Locate the cell with the specified text and output its (X, Y) center coordinate. 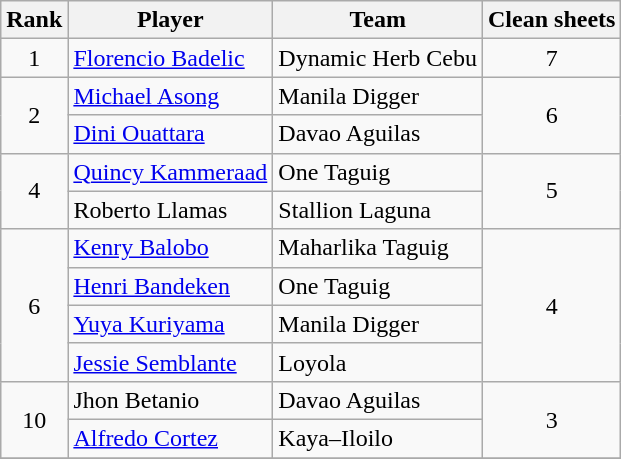
Alfredo Cortez (170, 438)
Roberto Llamas (170, 210)
Kenry Balobo (170, 248)
Rank (34, 20)
Michael Asong (170, 96)
Yuya Kuriyama (170, 324)
7 (552, 58)
Dynamic Herb Cebu (378, 58)
Henri Bandeken (170, 286)
Team (378, 20)
Loyola (378, 362)
Stallion Laguna (378, 210)
Maharlika Taguig (378, 248)
Dini Ouattara (170, 134)
Clean sheets (552, 20)
Jhon Betanio (170, 400)
Florencio Badelic (170, 58)
3 (552, 419)
Player (170, 20)
Jessie Semblante (170, 362)
1 (34, 58)
5 (552, 191)
2 (34, 115)
Kaya–Iloilo (378, 438)
Quincy Kammeraad (170, 172)
10 (34, 419)
